Capture the cell that displays the provided text and extract its [x, y] central coordinate. 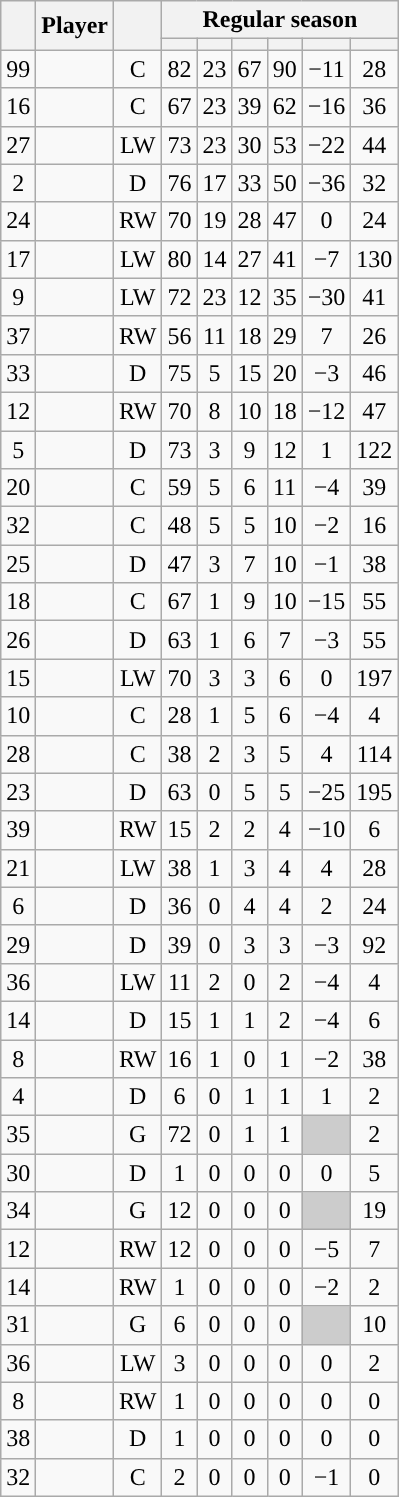
Regular season [280, 20]
75 [180, 373]
195 [374, 792]
−36 [326, 183]
−15 [326, 602]
50 [284, 183]
99 [18, 69]
82 [180, 69]
62 [284, 107]
Player [75, 26]
−16 [326, 107]
44 [374, 145]
−10 [326, 830]
59 [180, 488]
−12 [326, 411]
25 [18, 564]
−30 [326, 297]
37 [18, 335]
92 [374, 944]
114 [374, 754]
−7 [326, 259]
122 [374, 449]
−11 [326, 69]
90 [284, 69]
−22 [326, 145]
48 [180, 526]
197 [374, 678]
−5 [326, 1249]
21 [18, 868]
46 [374, 373]
31 [18, 1325]
−25 [326, 792]
80 [180, 259]
56 [180, 335]
34 [18, 1211]
53 [284, 145]
130 [374, 259]
76 [180, 183]
